Provide the [x, y] coordinate of the cell's center where the given text is located.  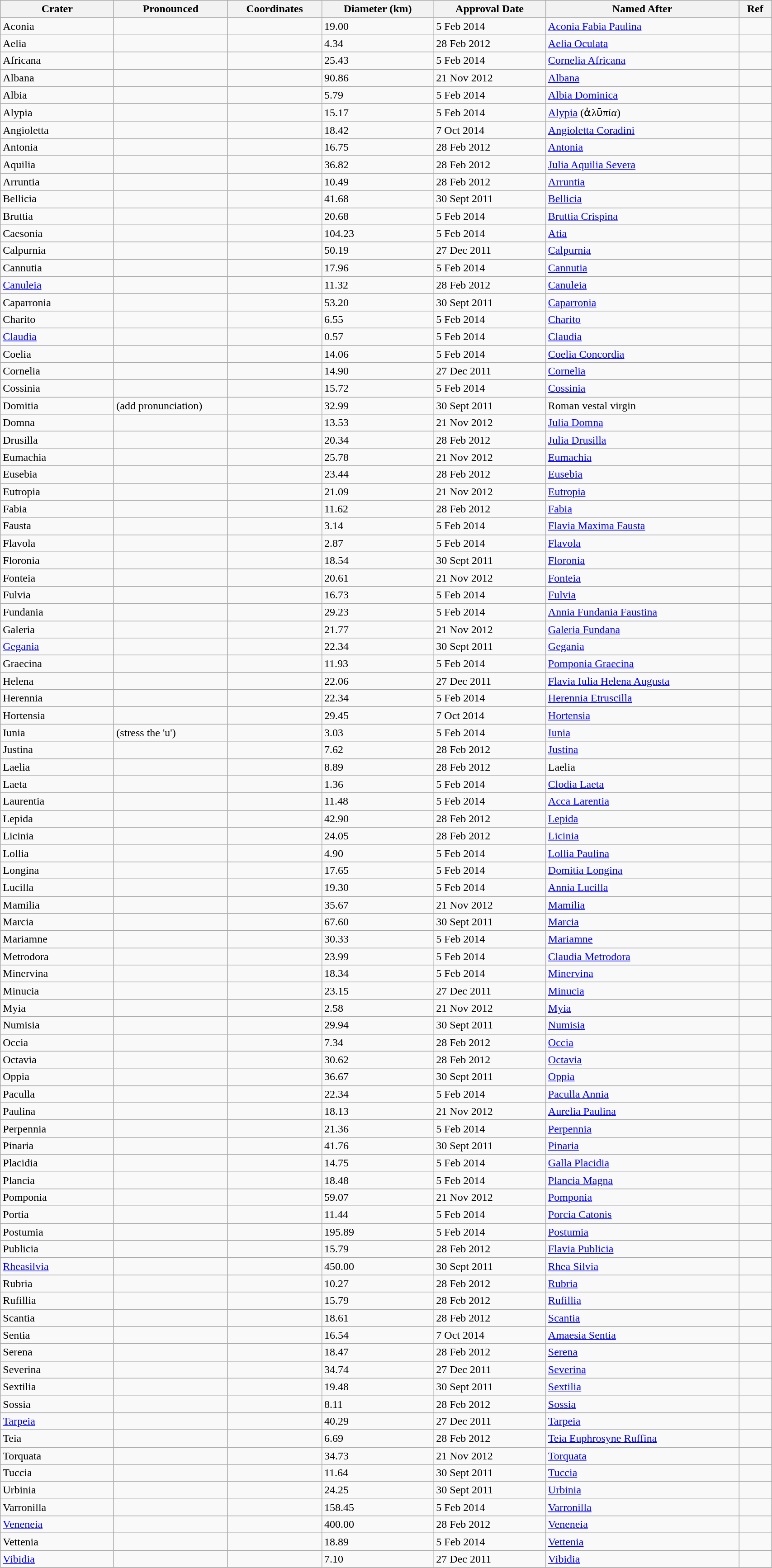
Alypia [57, 113]
(stress the 'u') [171, 733]
17.96 [377, 268]
Atia [642, 233]
Aurelia Paulina [642, 1111]
Sentia [57, 1335]
13.53 [377, 423]
Flavia Maxima Fausta [642, 526]
16.73 [377, 595]
Paculla [57, 1094]
Africana [57, 61]
18.89 [377, 1542]
25.78 [377, 457]
Cornelia Africana [642, 61]
5.79 [377, 95]
41.76 [377, 1146]
Albia [57, 95]
18.42 [377, 130]
3.14 [377, 526]
18.61 [377, 1318]
Helena [57, 681]
Albia Dominica [642, 95]
Placidia [57, 1163]
17.65 [377, 870]
Porcia Catonis [642, 1215]
Flavia Iulia Helena Augusta [642, 681]
Aelia [57, 43]
20.61 [377, 578]
Rheasilvia [57, 1266]
21.36 [377, 1128]
Publicia [57, 1249]
18.47 [377, 1352]
1.36 [377, 784]
Domitia [57, 406]
Graecina [57, 664]
11.32 [377, 285]
Annia Lucilla [642, 887]
Ref [755, 9]
18.34 [377, 974]
Portia [57, 1215]
Coelia [57, 354]
24.25 [377, 1490]
34.74 [377, 1369]
(add pronunciation) [171, 406]
6.69 [377, 1438]
Lollia [57, 853]
7.34 [377, 1042]
Coordinates [275, 9]
Roman vestal virgin [642, 406]
19.30 [377, 887]
Rhea Silvia [642, 1266]
Amaesia Sentia [642, 1335]
Annia Fundania Faustina [642, 612]
32.99 [377, 406]
Angioletta [57, 130]
34.73 [377, 1456]
Aelia Oculata [642, 43]
16.54 [377, 1335]
Teia Euphrosyne Ruffina [642, 1438]
Herennia Etruscilla [642, 698]
Bruttia Crispina [642, 216]
7.10 [377, 1559]
Herennia [57, 698]
67.60 [377, 922]
Lollia Paulina [642, 853]
4.90 [377, 853]
11.48 [377, 801]
195.89 [377, 1232]
Clodia Laeta [642, 784]
59.07 [377, 1198]
Claudia Metrodora [642, 957]
158.45 [377, 1507]
Plancia Magna [642, 1180]
41.68 [377, 199]
16.75 [377, 147]
Laurentia [57, 801]
Crater [57, 9]
11.93 [377, 664]
23.15 [377, 991]
Pomponia Graecina [642, 664]
Julia Aquilia Severa [642, 165]
Galeria Fundana [642, 629]
14.90 [377, 371]
7.62 [377, 750]
11.44 [377, 1215]
20.68 [377, 216]
24.05 [377, 836]
14.75 [377, 1163]
Laeta [57, 784]
29.45 [377, 715]
36.67 [377, 1077]
18.54 [377, 560]
18.48 [377, 1180]
Paulina [57, 1111]
30.33 [377, 939]
8.11 [377, 1404]
19.00 [377, 26]
104.23 [377, 233]
40.29 [377, 1421]
Plancia [57, 1180]
Paculla Annia [642, 1094]
2.58 [377, 1008]
Angioletta Coradini [642, 130]
Pronounced [171, 9]
Domitia Longina [642, 870]
Lucilla [57, 887]
Acca Larentia [642, 801]
22.06 [377, 681]
Domna [57, 423]
Metrodora [57, 957]
Teia [57, 1438]
4.34 [377, 43]
Julia Domna [642, 423]
400.00 [377, 1525]
Julia Drusilla [642, 440]
6.55 [377, 319]
Drusilla [57, 440]
Aquilia [57, 165]
10.49 [377, 182]
36.82 [377, 165]
19.48 [377, 1387]
0.57 [377, 336]
11.64 [377, 1473]
53.20 [377, 302]
14.06 [377, 354]
23.99 [377, 957]
20.34 [377, 440]
35.67 [377, 905]
Bruttia [57, 216]
25.43 [377, 61]
Alypia (ἀλῡπία) [642, 113]
Approval Date [490, 9]
90.86 [377, 78]
Galeria [57, 629]
50.19 [377, 251]
15.17 [377, 113]
Coelia Concordia [642, 354]
29.94 [377, 1025]
Aconia [57, 26]
Named After [642, 9]
Diameter (km) [377, 9]
Caesonia [57, 233]
42.90 [377, 819]
8.89 [377, 767]
2.87 [377, 543]
30.62 [377, 1060]
Fausta [57, 526]
23.44 [377, 474]
Aconia Fabia Paulina [642, 26]
Galla Placidia [642, 1163]
Flavia Publicia [642, 1249]
29.23 [377, 612]
21.09 [377, 492]
Longina [57, 870]
Fundania [57, 612]
3.03 [377, 733]
450.00 [377, 1266]
10.27 [377, 1284]
15.72 [377, 388]
18.13 [377, 1111]
21.77 [377, 629]
11.62 [377, 509]
